Search for the cell housing the specified text and yield its (X, Y) center coordinate. 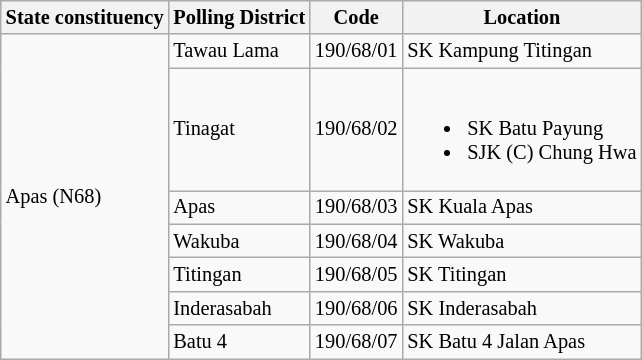
190/68/01 (356, 51)
SK Titingan (522, 274)
SK Kuala Apas (522, 207)
Apas (N68) (85, 196)
SK Kampung Titingan (522, 51)
190/68/06 (356, 308)
190/68/04 (356, 241)
Titingan (239, 274)
SK Batu 4 Jalan Apas (522, 342)
State constituency (85, 17)
190/68/02 (356, 129)
SK Batu PayungSJK (C) Chung Hwa (522, 129)
SK Inderasabah (522, 308)
Tinagat (239, 129)
SK Wakuba (522, 241)
Location (522, 17)
Batu 4 (239, 342)
Polling District (239, 17)
Tawau Lama (239, 51)
Code (356, 17)
190/68/07 (356, 342)
Apas (239, 207)
Inderasabah (239, 308)
Wakuba (239, 241)
190/68/03 (356, 207)
190/68/05 (356, 274)
